Identify which cell holds the provided text, then report its (x, y) central coordinate. 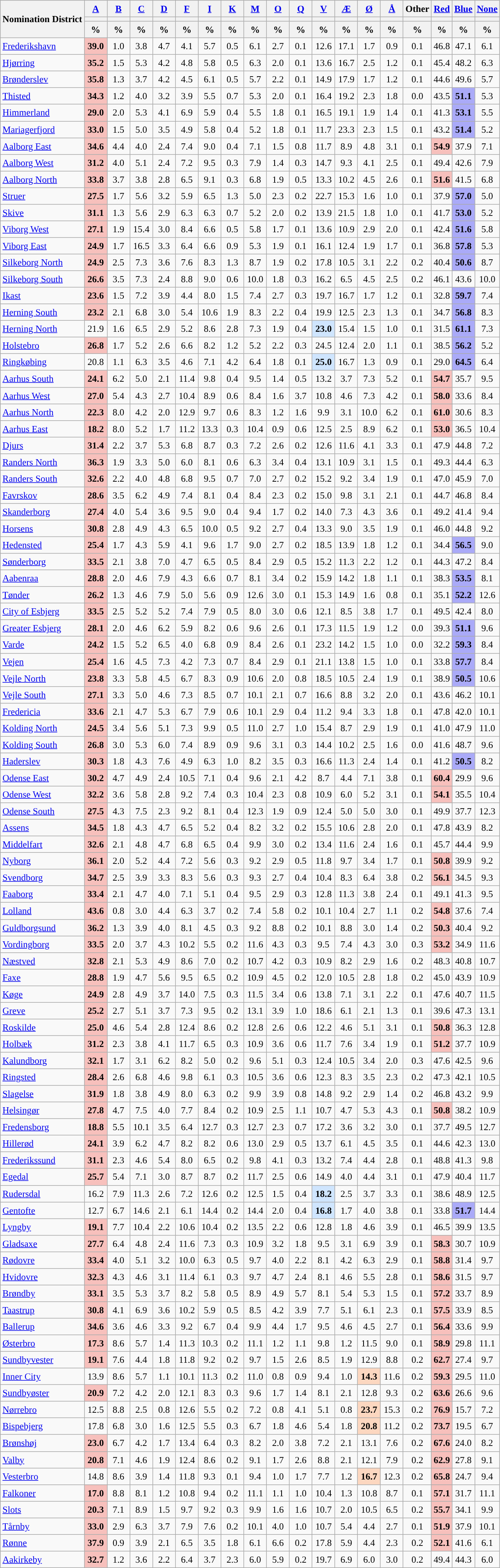
15.9 (324, 578)
Køge (43, 995)
76.9 (442, 1410)
Bispebjerg (43, 1426)
44.7 (442, 496)
42.6 (463, 163)
31.7 (463, 1493)
18.6 (324, 1011)
16.1 (324, 246)
57.5 (442, 1310)
38.9 (442, 678)
39.0 (96, 47)
12.2 (324, 1027)
41.0 (442, 728)
Aakirkeby (43, 1560)
Valby (43, 1460)
42.0 (463, 711)
49.3 (442, 462)
57.1 (442, 1493)
Aalborg North (43, 179)
36.8 (442, 246)
Aabenraa (43, 578)
38.5 (442, 346)
Skive (43, 213)
Rønne (43, 1543)
35.7 (463, 379)
62.7 (442, 1360)
Vejen (43, 662)
25.2 (96, 1011)
16.8 (324, 1210)
54.7 (442, 379)
14.7 (324, 163)
20.3 (96, 1510)
Nomination District (43, 19)
D (164, 9)
51.4 (463, 129)
28.1 (96, 628)
22.7 (324, 196)
Kolding North (43, 728)
Helsingør (43, 1111)
Silkeborg North (43, 262)
K (232, 9)
Odense East (43, 778)
Middelfart (43, 845)
Thisted (43, 96)
Gladsaxe (43, 1244)
Roskilde (43, 1027)
Brøndby (43, 1294)
38.2 (463, 1111)
Sundbyvester (43, 1360)
51.9 (442, 1526)
Aalborg West (43, 163)
45.7 (442, 845)
43.5 (442, 96)
Hjørring (43, 63)
Mariagerfjord (43, 129)
17.1 (346, 47)
52.1 (442, 1543)
42.1 (463, 1077)
Kalundborg (43, 1061)
39.3 (442, 628)
Viborg West (43, 229)
41.2 (442, 761)
Æ (346, 9)
Viborg East (43, 246)
23.7 (369, 1410)
46.2 (463, 695)
33.1 (96, 1294)
51.2 (442, 1044)
37.6 (463, 911)
35.1 (442, 595)
29.5 (463, 1376)
Næstved (43, 961)
Herning South (43, 312)
45.0 (442, 977)
Slagelse (43, 1094)
19.2 (346, 96)
Egedal (43, 1177)
46.1 (442, 279)
55.7 (442, 1510)
Å (392, 9)
Greater Esbjerg (43, 628)
Favrskov (43, 496)
Hedensted (43, 546)
56.5 (463, 546)
Aalborg East (43, 146)
26.2 (96, 595)
46.5 (442, 1227)
28.6 (96, 496)
30.2 (96, 778)
Herning North (43, 329)
57.7 (463, 662)
Q (301, 9)
17.2 (324, 1127)
56.1 (442, 877)
Odense West (43, 795)
Haderslev (43, 761)
58.9 (442, 1344)
13.7 (324, 1144)
Ringkøbing (43, 362)
19.5 (463, 1426)
29.9 (463, 778)
A (96, 9)
39.6 (442, 1011)
Holstebro (43, 346)
Holbæk (43, 1044)
Odense South (43, 811)
61.0 (442, 412)
Varde (43, 645)
60.4 (442, 778)
42.5 (463, 1061)
73.7 (442, 1426)
C (141, 9)
14.3 (369, 1376)
Aarhus South (43, 379)
Ringsted (43, 1077)
50.6 (463, 262)
Aarhus East (43, 428)
Inner City (43, 1376)
49.9 (442, 811)
58.0 (442, 396)
Vesterbro (43, 1476)
Assens (43, 828)
23.3 (346, 129)
Brønderslev (43, 79)
Aarhus North (43, 412)
Rudersdal (43, 1194)
22.3 (96, 412)
48.7 (463, 745)
City of Esbjerg (43, 612)
Himmerland (43, 113)
34.4 (442, 546)
Svendborg (43, 877)
Frederikshavn (43, 47)
Østerbro (43, 1344)
Horsens (43, 528)
30.3 (96, 761)
Frederikssund (43, 1160)
38.3 (442, 578)
48.8 (442, 1160)
21.9 (96, 329)
Kolding South (43, 745)
35.2 (96, 63)
Hvidovre (43, 1277)
48.9 (463, 1194)
24.2 (96, 645)
Brønshøj (43, 1443)
17.9 (346, 79)
Slots (43, 1510)
38.6 (442, 1194)
Nyborg (43, 861)
52.2 (463, 595)
49.6 (463, 79)
32.7 (96, 1560)
Vordingborg (43, 945)
23.6 (96, 296)
19.9 (324, 312)
Randers North (43, 462)
29.8 (463, 1344)
F (187, 9)
48.2 (463, 63)
67.6 (442, 1443)
Vejle North (43, 678)
33.7 (463, 1294)
Tønder (43, 595)
35.5 (463, 795)
47.2 (463, 562)
30.7 (463, 1244)
53.1 (463, 113)
53.2 (442, 945)
23.8 (96, 678)
54.1 (442, 795)
53.5 (463, 578)
20.9 (96, 1394)
M (255, 9)
18.8 (96, 1127)
32.3 (96, 1277)
17.0 (96, 1493)
42.3 (463, 1144)
62.9 (442, 1460)
Randers South (43, 478)
Faaborg (43, 895)
Hillerød (43, 1144)
Vejle South (43, 695)
16.4 (324, 96)
I (210, 9)
Fredensborg (43, 1127)
15.0 (324, 496)
10.3 (210, 1344)
Tårnby (43, 1526)
Ø (369, 9)
58.8 (442, 1260)
50.3 (442, 927)
30.6 (463, 412)
36.1 (96, 861)
27.0 (96, 396)
Sundbyøster (43, 1394)
O (278, 9)
58.6 (442, 1277)
34.9 (463, 945)
Falkoner (43, 1493)
65.8 (442, 1476)
48.3 (442, 961)
45.4 (442, 63)
35.8 (96, 79)
15.7 (463, 1410)
64.5 (463, 362)
12.0 (324, 977)
21.5 (346, 213)
21.1 (324, 662)
Taastrup (43, 1310)
57.2 (442, 1294)
None (487, 9)
Rødovre (43, 1260)
34.1 (463, 1510)
49.1 (442, 895)
Silkeborg South (43, 279)
Skanderborg (43, 512)
47.1 (463, 47)
Lolland (43, 911)
49.2 (442, 512)
Aarhus West (43, 396)
58.3 (442, 1244)
Ballerup (43, 1326)
36.2 (96, 927)
B (118, 9)
Guldborgsund (43, 927)
Greve (43, 1011)
Nørrebro (43, 1410)
27.7 (96, 1244)
56.2 (463, 346)
61.1 (463, 329)
36.5 (463, 428)
41.7 (442, 213)
54.8 (442, 911)
51.7 (463, 1210)
Djurs (43, 446)
24.7 (463, 1476)
Gentofte (43, 1210)
Sønderborg (43, 562)
Red (442, 9)
Other (417, 9)
41.4 (463, 512)
46.0 (442, 528)
34.3 (96, 96)
40.8 (463, 961)
24.0 (463, 1443)
Fredericia (43, 711)
57.0 (463, 196)
63.6 (442, 1394)
59.7 (463, 296)
14.6 (141, 1210)
Lyngby (43, 1227)
Struer (43, 196)
40.7 (463, 995)
32.1 (96, 1061)
Ikast (43, 296)
Blue (463, 9)
56.4 (442, 1326)
31.9 (96, 1094)
47.0 (442, 478)
41.5 (463, 179)
33.9 (463, 1310)
Faxe (43, 977)
45.9 (463, 478)
56.8 (463, 312)
57.8 (463, 246)
54.9 (442, 146)
28.4 (96, 1077)
V (324, 9)
15.5 (324, 828)
25.7 (96, 1177)
